Return (X, Y) of the center of cell containing provided text 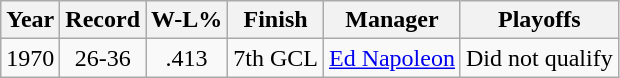
Year (30, 20)
Did not qualify (539, 58)
W-L% (187, 20)
Ed Napoleon (392, 58)
7th GCL (276, 58)
Manager (392, 20)
1970 (30, 58)
Playoffs (539, 20)
26-36 (103, 58)
Finish (276, 20)
.413 (187, 58)
Record (103, 20)
